Pinpoint the cell where the given text exists, returning its (X, Y) midpoint coordinate. 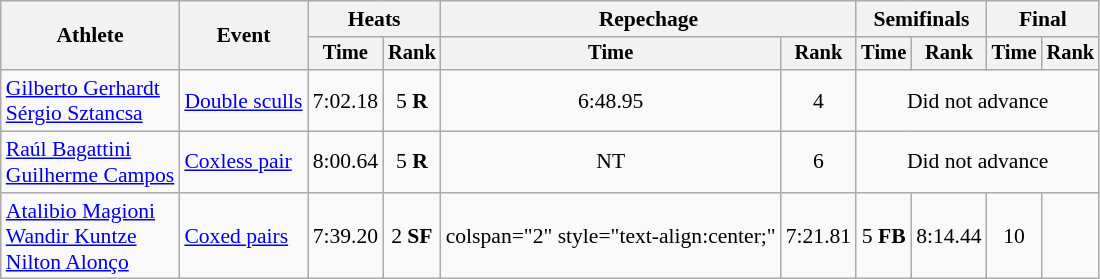
Gilberto GerhardtSérgio Sztancsa (90, 100)
8:00.64 (346, 162)
Repechage (649, 19)
Semifinals (921, 19)
NT (611, 162)
Raúl BagattiniGuilherme Campos (90, 162)
Final (1043, 19)
Athlete (90, 36)
Double sculls (243, 100)
Event (243, 36)
Coxless pair (243, 162)
6:48.95 (611, 100)
Heats (374, 19)
4 (818, 100)
6 (818, 162)
7:02.18 (346, 100)
